Scan for the cell matching the given text and deliver its [x, y] coordinate at center. 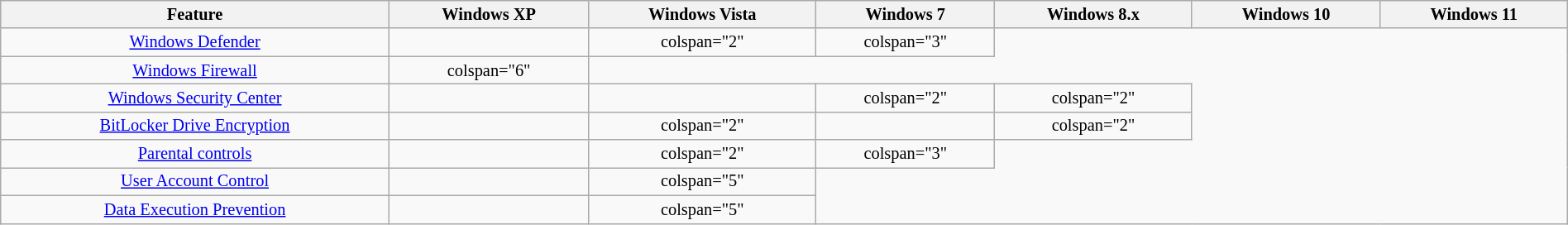
Windows 11 [1474, 14]
Parental controls [195, 154]
User Account Control [195, 181]
Windows 8.x [1093, 14]
colspan="6" [488, 70]
Feature [195, 14]
Data Execution Prevention [195, 209]
Windows Vista [703, 14]
Windows Defender [195, 42]
Windows XP [488, 14]
BitLocker Drive Encryption [195, 126]
Windows Firewall [195, 70]
Windows Security Center [195, 98]
Windows 7 [906, 14]
Windows 10 [1286, 14]
